Capture the cell that displays the provided text and extract its [X, Y] central coordinate. 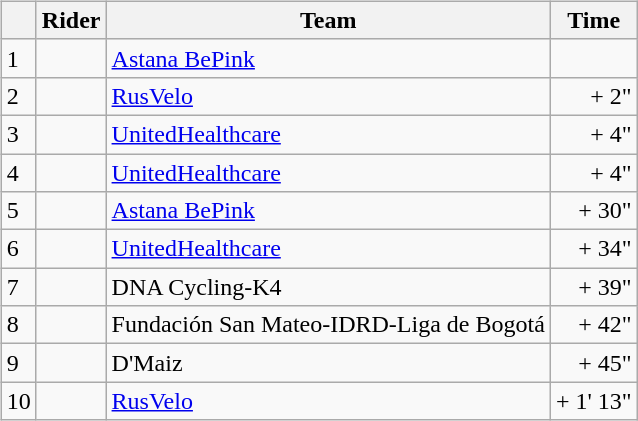
+ 1' 13" [594, 401]
+ 45" [594, 363]
DNA Cycling-K4 [328, 287]
3 [18, 134]
Team [328, 20]
1 [18, 58]
+ 42" [594, 325]
4 [18, 173]
Rider [71, 20]
8 [18, 325]
7 [18, 287]
Fundación San Mateo-IDRD-Liga de Bogotá [328, 325]
5 [18, 211]
+ 39" [594, 287]
Time [594, 20]
D'Maiz [328, 363]
10 [18, 401]
+ 34" [594, 249]
6 [18, 249]
+ 2" [594, 96]
+ 30" [594, 211]
2 [18, 96]
9 [18, 363]
